Extract the (x, y) coordinate from the center of the cell holding the provided text.  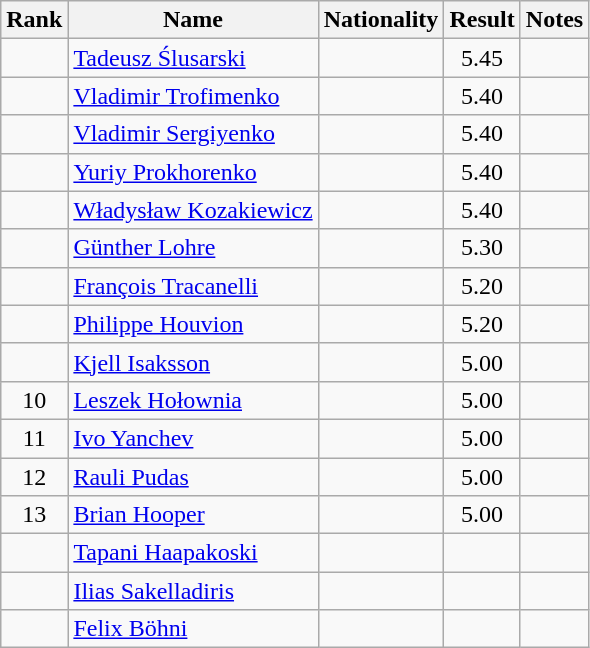
Vladimir Sergiyenko (193, 134)
12 (34, 477)
Philippe Houvion (193, 324)
Felix Böhni (193, 629)
Leszek Hołownia (193, 400)
Ilias Sakelladiris (193, 591)
Name (193, 20)
Tapani Haapakoski (193, 553)
Vladimir Trofimenko (193, 96)
Władysław Kozakiewicz (193, 210)
Kjell Isaksson (193, 362)
Tadeusz Ślusarski (193, 58)
11 (34, 438)
5.30 (482, 248)
13 (34, 515)
5.45 (482, 58)
10 (34, 400)
François Tracanelli (193, 286)
Yuriy Prokhorenko (193, 172)
Nationality (381, 20)
Ivo Yanchev (193, 438)
Günther Lohre (193, 248)
Result (482, 20)
Rauli Pudas (193, 477)
Brian Hooper (193, 515)
Rank (34, 20)
Notes (554, 20)
